Identify which cell holds the provided text, then report its (X, Y) central coordinate. 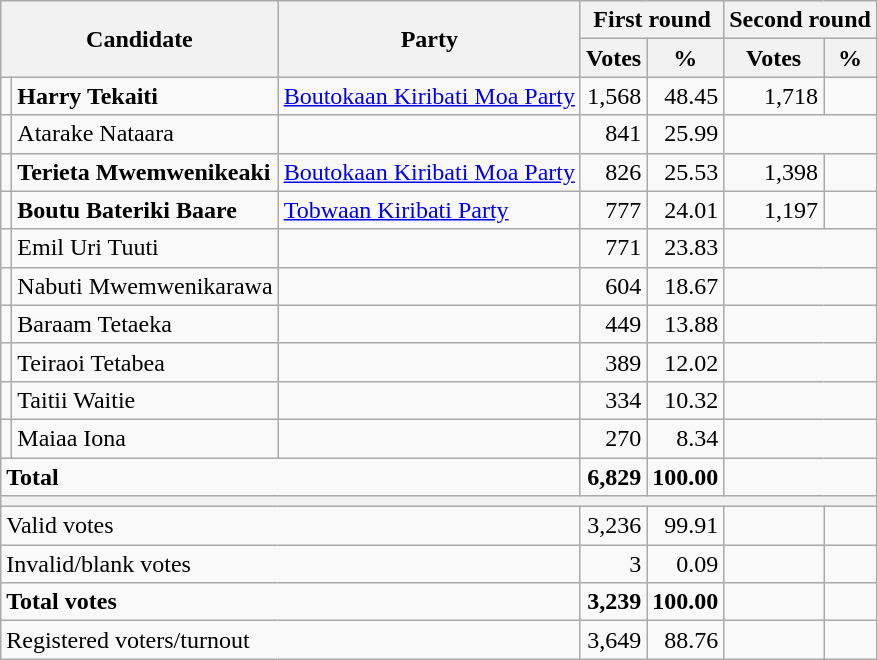
270 (613, 438)
Maiaa Iona (145, 438)
1,718 (774, 96)
1,197 (774, 210)
3,239 (613, 602)
First round (652, 20)
Terieta Mwemwenikeaki (145, 172)
25.53 (686, 172)
Party (429, 39)
3 (613, 564)
1,398 (774, 172)
826 (613, 172)
Teiraoi Tetabea (145, 362)
Tobwaan Kiribati Party (429, 210)
12.02 (686, 362)
Emil Uri Tuuti (145, 248)
88.76 (686, 640)
99.91 (686, 526)
8.34 (686, 438)
777 (613, 210)
841 (613, 134)
Atarake Nataara (145, 134)
24.01 (686, 210)
Registered voters/turnout (291, 640)
6,829 (613, 477)
Valid votes (291, 526)
13.88 (686, 324)
Nabuti Mwemwenikarawa (145, 286)
18.67 (686, 286)
771 (613, 248)
Harry Tekaiti (145, 96)
334 (613, 400)
Baraam Tetaeka (145, 324)
389 (613, 362)
3,649 (613, 640)
10.32 (686, 400)
Boutu Bateriki Baare (145, 210)
25.99 (686, 134)
0.09 (686, 564)
Invalid/blank votes (291, 564)
Second round (800, 20)
604 (613, 286)
449 (613, 324)
Taitii Waitie (145, 400)
23.83 (686, 248)
48.45 (686, 96)
1,568 (613, 96)
Total votes (291, 602)
Total (291, 477)
3,236 (613, 526)
Candidate (140, 39)
